Capture the cell that displays the provided text and extract its (X, Y) central coordinate. 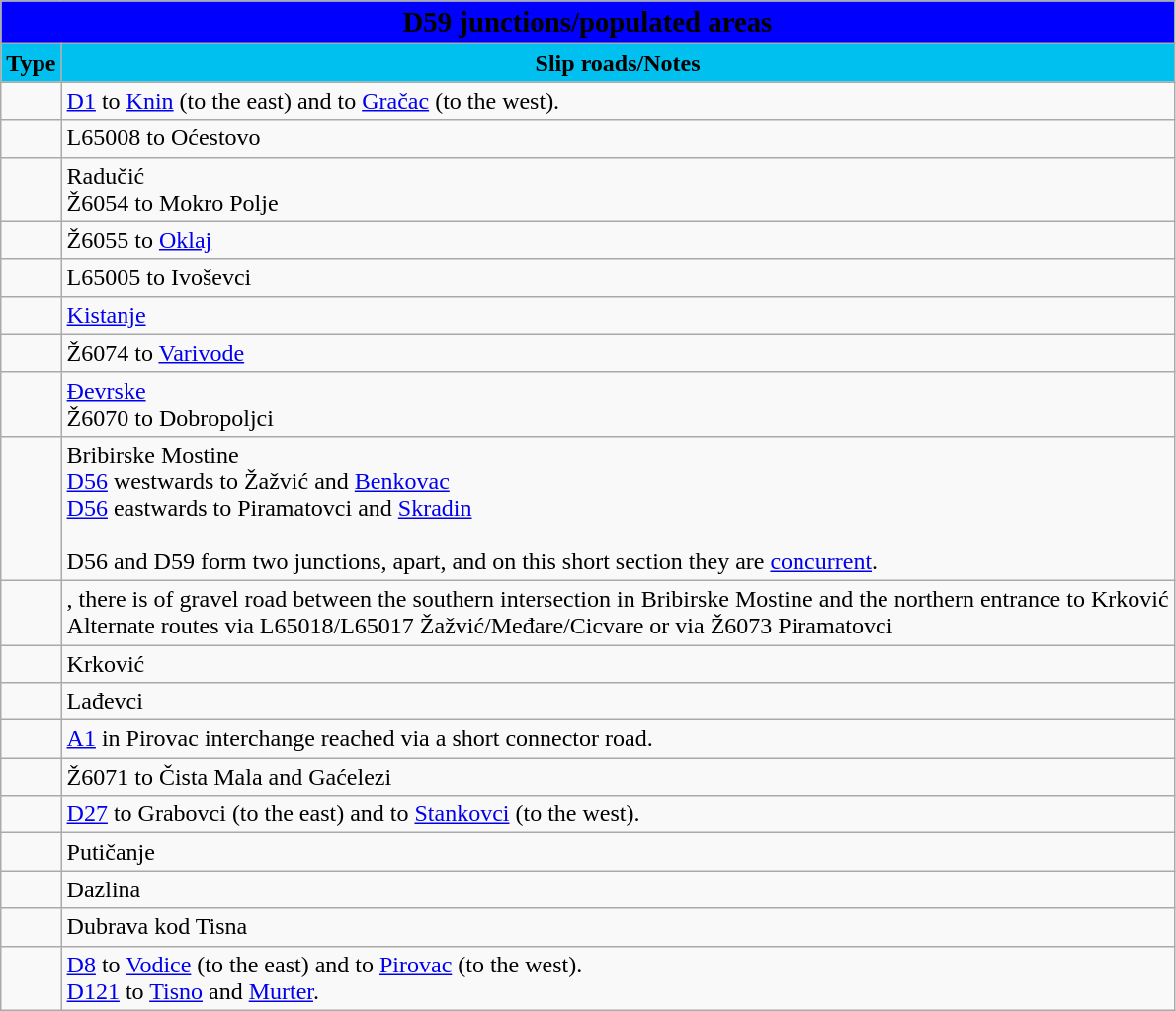
Krković (618, 663)
D8 to Vodice (to the east) and to Pirovac (to the west). D121 to Tisno and Murter. (618, 978)
A1 in Pirovac interchange reached via a short connector road. (618, 739)
Kistanje (618, 315)
Lađevci (618, 702)
L65008 to Oćestovo (618, 138)
Type (32, 63)
Ž6074 to Varivode (618, 353)
Slip roads/Notes (618, 63)
D59 junctions/populated areas (587, 23)
Dazlina (618, 889)
Putičanje (618, 852)
L65005 to Ivoševci (618, 278)
D27 to Grabovci (to the east) and to Stankovci (to the west). (618, 814)
Dubrava kod Tisna (618, 927)
D1 to Knin (to the east) and to Gračac (to the west). (618, 101)
Ž6071 to Čista Mala and Gaćelezi (618, 777)
RadučićŽ6054 to Mokro Polje (618, 190)
ĐevrskeŽ6070 to Dobropoljci (618, 403)
Ž6055 to Oklaj (618, 240)
